Determine the (X, Y) coordinate at the center of the cell enclosing the given text.  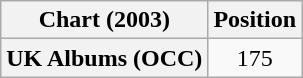
UK Albums (OCC) (104, 58)
175 (255, 58)
Chart (2003) (104, 20)
Position (255, 20)
